Find where the given text appears and provide that cell's center as [X, Y] coordinate. 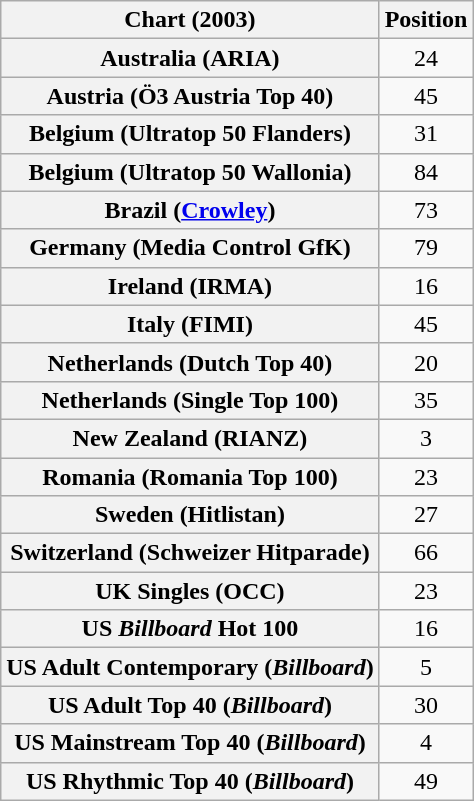
Switzerland (Schweizer Hitparade) [190, 553]
79 [426, 248]
Brazil (Crowley) [190, 210]
Romania (Romania Top 100) [190, 477]
US Adult Contemporary (Billboard) [190, 667]
30 [426, 705]
US Billboard Hot 100 [190, 629]
Netherlands (Dutch Top 40) [190, 362]
24 [426, 58]
84 [426, 172]
Germany (Media Control GfK) [190, 248]
3 [426, 438]
73 [426, 210]
US Adult Top 40 (Billboard) [190, 705]
Chart (2003) [190, 20]
UK Singles (OCC) [190, 591]
Australia (ARIA) [190, 58]
Sweden (Hitlistan) [190, 515]
5 [426, 667]
Belgium (Ultratop 50 Flanders) [190, 134]
66 [426, 553]
New Zealand (RIANZ) [190, 438]
Position [426, 20]
Ireland (IRMA) [190, 286]
Belgium (Ultratop 50 Wallonia) [190, 172]
20 [426, 362]
US Rhythmic Top 40 (Billboard) [190, 781]
49 [426, 781]
Austria (Ö3 Austria Top 40) [190, 96]
27 [426, 515]
Netherlands (Single Top 100) [190, 400]
35 [426, 400]
US Mainstream Top 40 (Billboard) [190, 743]
31 [426, 134]
Italy (FIMI) [190, 324]
4 [426, 743]
